Return (x, y) of the center of cell containing provided text 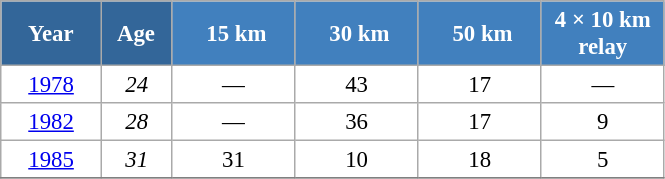
36 (356, 122)
18 (480, 160)
1982 (52, 122)
Age (136, 34)
Year (52, 34)
1978 (52, 85)
43 (356, 85)
50 km (480, 34)
4 × 10 km relay (602, 34)
5 (602, 160)
24 (136, 85)
1985 (52, 160)
28 (136, 122)
9 (602, 122)
30 km (356, 34)
10 (356, 160)
15 km (234, 34)
